Capture the cell that displays the provided text and extract its (x, y) central coordinate. 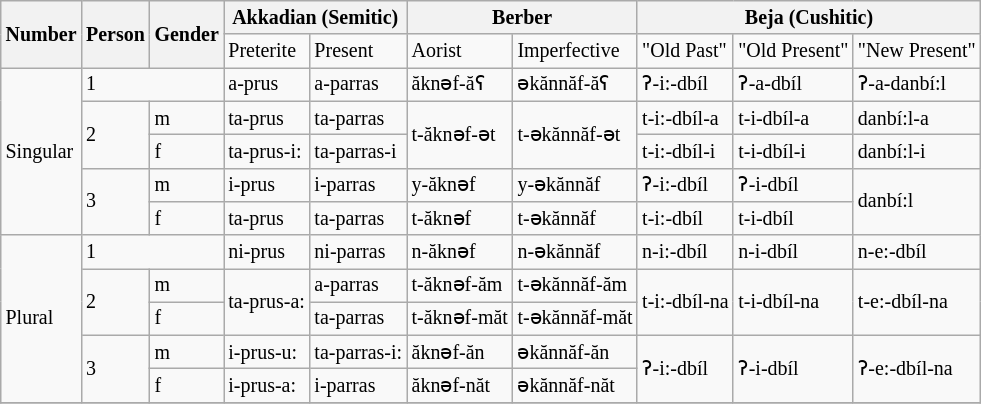
ta-prus-i: (267, 152)
t-ăknəf-ət (460, 134)
t-e:-dbíl-na (916, 302)
danbí:l-i (916, 152)
t-əkănnăf-măt (576, 318)
t-i:-dbíl-na (685, 302)
n-i:-dbíl (685, 252)
t-i:-dbíl (685, 218)
t-əkănnăf (576, 218)
Berber (522, 18)
ăknəf-ăn (460, 352)
Akkadian (Semitic) (316, 18)
Preterite (267, 52)
t-i-dbíl-i (793, 152)
n-e:-dbíl (916, 252)
danbí:l-a (916, 118)
n-əkănnăf (576, 252)
y-əkănnăf (576, 184)
t-i-dbíl-a (793, 118)
"Old Present" (793, 52)
ni-prus (267, 252)
ta-parras-i (358, 152)
t-ăknəf-ăm (460, 286)
ʔ-e:-dbíl-na (916, 370)
Present (358, 52)
t-i:-dbíl-i (685, 152)
t-əkănnăf-ăm (576, 286)
Imperfective (576, 52)
ta-parras-i: (358, 352)
a-prus (267, 84)
ni-parras (358, 252)
ăknəf-năt (460, 386)
Aorist (460, 52)
Number (42, 34)
t-ăknəf (460, 218)
"Old Past" (685, 52)
Plural (42, 318)
n-ăknəf (460, 252)
t-ăknəf-măt (460, 318)
i-prus-a: (267, 386)
Gender (187, 34)
əkănnăf-năt (576, 386)
ʔ-a-danbí:l (916, 84)
ta-prus-a: (267, 302)
ʔ-a-dbíl (793, 84)
t-i-dbíl (793, 218)
Person (115, 34)
ăknəf-ăʕ (460, 84)
i-prus-u: (267, 352)
əkănnăf-ăn (576, 352)
y-ăknəf (460, 184)
i-prus (267, 184)
Singular (42, 152)
əkănnăf-ăʕ (576, 84)
t-i-dbíl-na (793, 302)
t-əkănnăf-ət (576, 134)
t-i:-dbíl-a (685, 118)
n-i-dbíl (793, 252)
danbí:l (916, 202)
"New Present" (916, 52)
Beja (Cushitic) (808, 18)
